Capture the cell that displays the provided text and extract its (x, y) central coordinate. 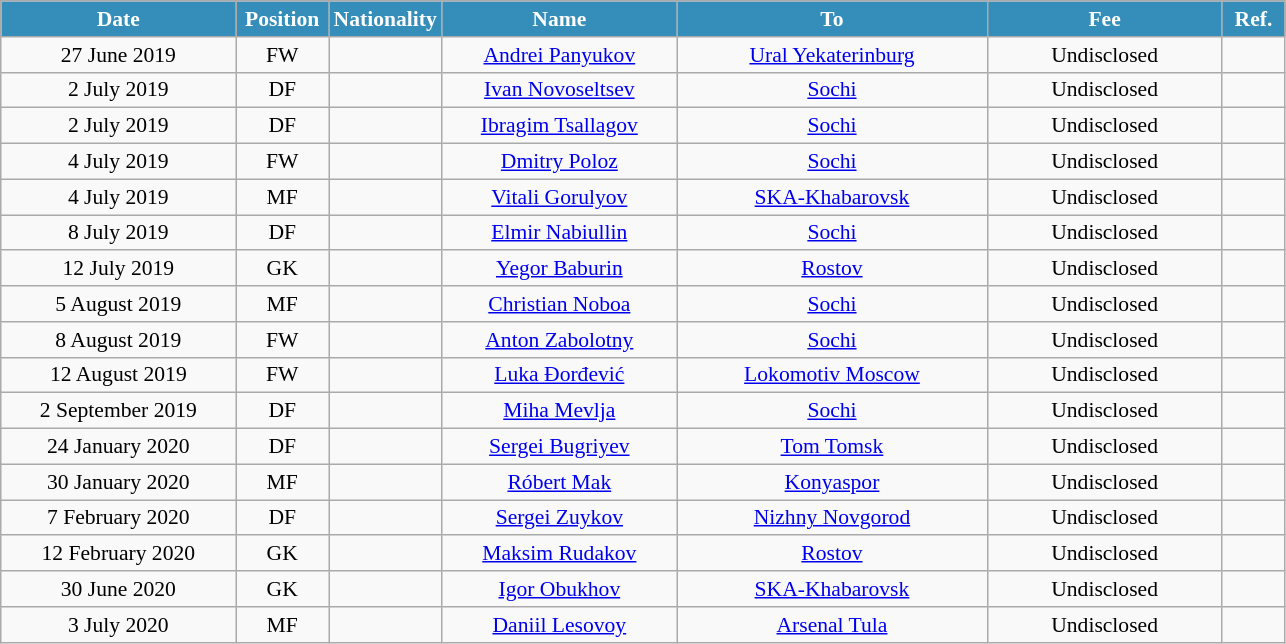
Sergei Zuykov (560, 518)
12 August 2019 (118, 375)
Fee (1104, 19)
24 January 2020 (118, 447)
2 September 2019 (118, 411)
Nizhny Novgorod (832, 518)
Lokomotiv Moscow (832, 375)
30 June 2020 (118, 589)
Róbert Mak (560, 482)
Andrei Panyukov (560, 55)
Ural Yekaterinburg (832, 55)
Tom Tomsk (832, 447)
Igor Obukhov (560, 589)
Luka Đorđević (560, 375)
Konyaspor (832, 482)
30 January 2020 (118, 482)
Yegor Baburin (560, 269)
7 February 2020 (118, 518)
Date (118, 19)
Nationality (384, 19)
Christian Noboa (560, 304)
3 July 2020 (118, 625)
12 July 2019 (118, 269)
Miha Mevlja (560, 411)
Elmir Nabiullin (560, 233)
27 June 2019 (118, 55)
Ref. (1254, 19)
Sergei Bugriyev (560, 447)
Ivan Novoseltsev (560, 90)
5 August 2019 (118, 304)
Ibragim Tsallagov (560, 126)
8 August 2019 (118, 340)
To (832, 19)
Vitali Gorulyov (560, 197)
8 July 2019 (118, 233)
Anton Zabolotny (560, 340)
Dmitry Poloz (560, 162)
Name (560, 19)
Arsenal Tula (832, 625)
Daniil Lesovoy (560, 625)
Position (282, 19)
Maksim Rudakov (560, 554)
12 February 2020 (118, 554)
